From the cell containing the given text, extract its center point as [X, Y] coordinate. 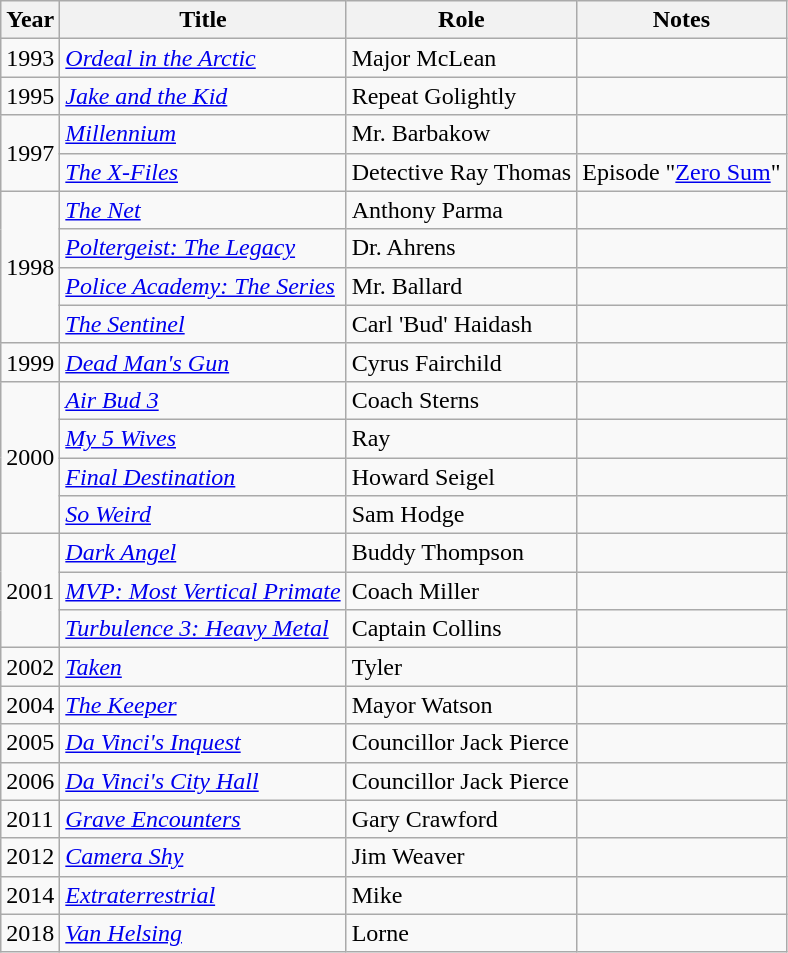
The Sentinel [203, 324]
Mr. Ballard [462, 286]
Camera Shy [203, 857]
2000 [30, 457]
Mayor Watson [462, 705]
Extraterrestrial [203, 895]
Jim Weaver [462, 857]
Ordeal in the Arctic [203, 58]
2005 [30, 743]
Turbulence 3: Heavy Metal [203, 629]
Dr. Ahrens [462, 248]
2018 [30, 933]
Millennium [203, 134]
Van Helsing [203, 933]
Grave Encounters [203, 819]
Cyrus Fairchild [462, 362]
MVP: Most Vertical Primate [203, 591]
1999 [30, 362]
Da Vinci's Inquest [203, 743]
Episode "Zero Sum" [682, 172]
Captain Collins [462, 629]
Air Bud 3 [203, 400]
Coach Sterns [462, 400]
Major McLean [462, 58]
Dark Angel [203, 553]
So Weird [203, 515]
Lorne [462, 933]
2012 [30, 857]
Howard Seigel [462, 477]
The Net [203, 210]
2004 [30, 705]
Title [203, 20]
1998 [30, 267]
Coach Miller [462, 591]
1997 [30, 153]
Tyler [462, 667]
Anthony Parma [462, 210]
Role [462, 20]
Final Destination [203, 477]
The Keeper [203, 705]
Carl 'Bud' Haidash [462, 324]
Notes [682, 20]
Mr. Barbakow [462, 134]
Mike [462, 895]
Detective Ray Thomas [462, 172]
Sam Hodge [462, 515]
Ray [462, 438]
2011 [30, 819]
1993 [30, 58]
My 5 Wives [203, 438]
Poltergeist: The Legacy [203, 248]
Buddy Thompson [462, 553]
Repeat Golightly [462, 96]
2002 [30, 667]
2001 [30, 591]
Gary Crawford [462, 819]
Year [30, 20]
Dead Man's Gun [203, 362]
Police Academy: The Series [203, 286]
2006 [30, 781]
Taken [203, 667]
1995 [30, 96]
2014 [30, 895]
Da Vinci's City Hall [203, 781]
Jake and the Kid [203, 96]
The X-Files [203, 172]
